For the text-containing cell, return its midpoint in [x, y] coordinate format. 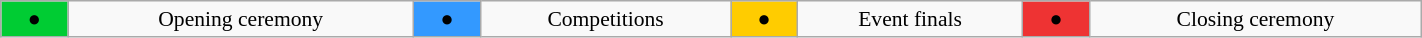
Competitions [606, 19]
Closing ceremony [1256, 19]
Event finals [910, 19]
Opening ceremony [241, 19]
